From the cell containing the given text, extract its center point as (X, Y) coordinate. 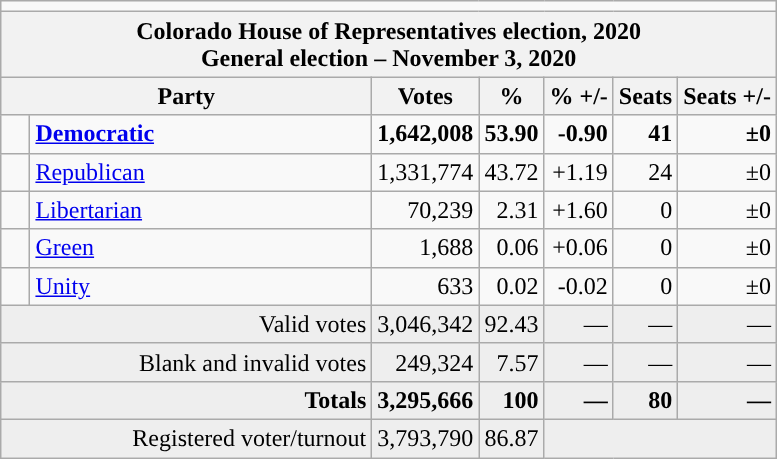
1,688 (426, 248)
7.57 (512, 362)
Democratic (201, 134)
41 (645, 134)
% +/- (578, 96)
53.90 (512, 134)
Votes (426, 96)
3,295,666 (426, 400)
Registered voter/turnout (186, 438)
80 (645, 400)
633 (426, 286)
Blank and invalid votes (186, 362)
% (512, 96)
100 (512, 400)
2.31 (512, 210)
92.43 (512, 324)
Seats (645, 96)
Unity (201, 286)
-0.02 (578, 286)
-0.90 (578, 134)
3,046,342 (426, 324)
0.06 (512, 248)
Seats +/- (728, 96)
Colorado House of Representatives election, 2020General election – November 3, 2020 (389, 44)
249,324 (426, 362)
24 (645, 172)
3,793,790 (426, 438)
Totals (186, 400)
86.87 (512, 438)
+1.19 (578, 172)
1,331,774 (426, 172)
Party (186, 96)
+0.06 (578, 248)
+1.60 (578, 210)
Valid votes (186, 324)
0.02 (512, 286)
70,239 (426, 210)
Libertarian (201, 210)
Green (201, 248)
1,642,008 (426, 134)
43.72 (512, 172)
Republican (201, 172)
